Determine the [X, Y] coordinate at the center of the cell enclosing the given text.  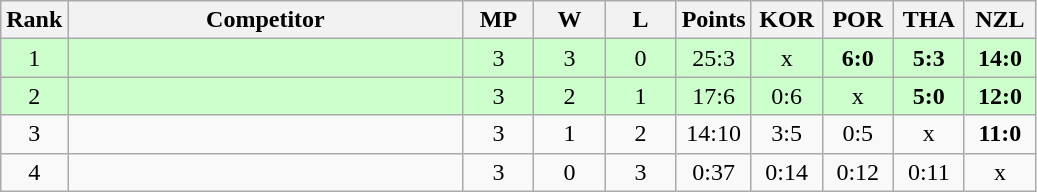
0:37 [714, 172]
MP [498, 20]
14:0 [1000, 58]
4 [34, 172]
5:3 [928, 58]
0:11 [928, 172]
3:5 [786, 134]
0:5 [858, 134]
POR [858, 20]
Rank [34, 20]
25:3 [714, 58]
NZL [1000, 20]
0:12 [858, 172]
L [640, 20]
11:0 [1000, 134]
0:6 [786, 96]
KOR [786, 20]
W [570, 20]
Competitor [266, 20]
12:0 [1000, 96]
THA [928, 20]
14:10 [714, 134]
5:0 [928, 96]
17:6 [714, 96]
Points [714, 20]
0:14 [786, 172]
6:0 [858, 58]
